Return (X, Y) of the center of cell containing provided text 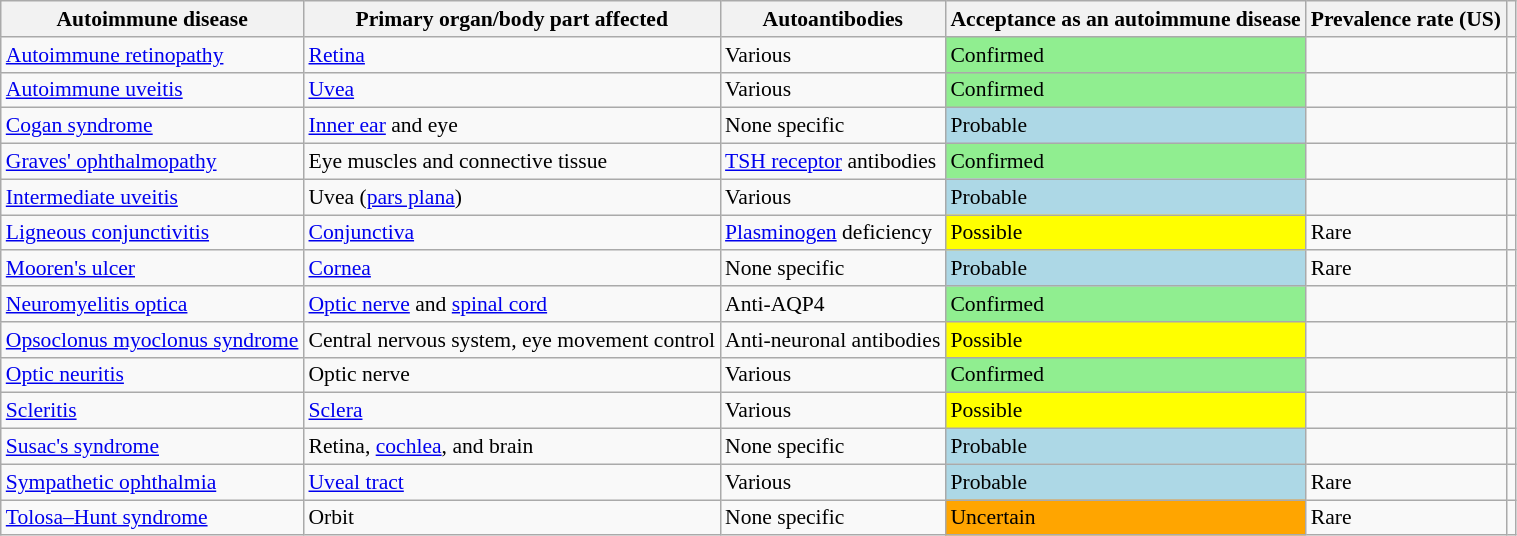
Optic nerve and spinal cord (512, 304)
Sclera (512, 411)
Orbit (512, 518)
Central nervous system, eye movement control (512, 340)
Scleritis (152, 411)
Sympathetic ophthalmia (152, 482)
Autoimmune disease (152, 19)
Optic neuritis (152, 375)
Uvea (pars plana) (512, 197)
Mooren's ulcer (152, 269)
Uvea (512, 90)
Autoimmune retinopathy (152, 55)
Plasminogen deficiency (832, 233)
Anti-neuronal antibodies (832, 340)
Autoimmune uveitis (152, 90)
Opsoclonus myoclonus syndrome (152, 340)
Eye muscles and connective tissue (512, 162)
Intermediate uveitis (152, 197)
Cogan syndrome (152, 126)
Neuromyelitis optica (152, 304)
Retina (512, 55)
Inner ear and eye (512, 126)
Anti-AQP4 (832, 304)
Optic nerve (512, 375)
Uncertain (1125, 518)
TSH receptor antibodies (832, 162)
Acceptance as an autoimmune disease (1125, 19)
Autoantibodies (832, 19)
Tolosa–Hunt syndrome (152, 518)
Ligneous conjunctivitis (152, 233)
Cornea (512, 269)
Graves' ophthalmopathy (152, 162)
Retina, cochlea, and brain (512, 447)
Susac's syndrome (152, 447)
Primary organ/body part affected (512, 19)
Prevalence rate (US) (1406, 19)
Uveal tract (512, 482)
Conjunctiva (512, 233)
